Extract the [x, y] coordinate from the center of the cell holding the provided text.  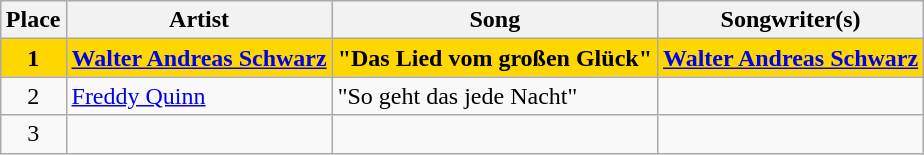
Place [33, 20]
Freddy Quinn [199, 96]
Artist [199, 20]
3 [33, 134]
Songwriter(s) [790, 20]
1 [33, 58]
Song [494, 20]
"Das Lied vom großen Glück" [494, 58]
"So geht das jede Nacht" [494, 96]
2 [33, 96]
